Capture the cell that displays the provided text and extract its [X, Y] central coordinate. 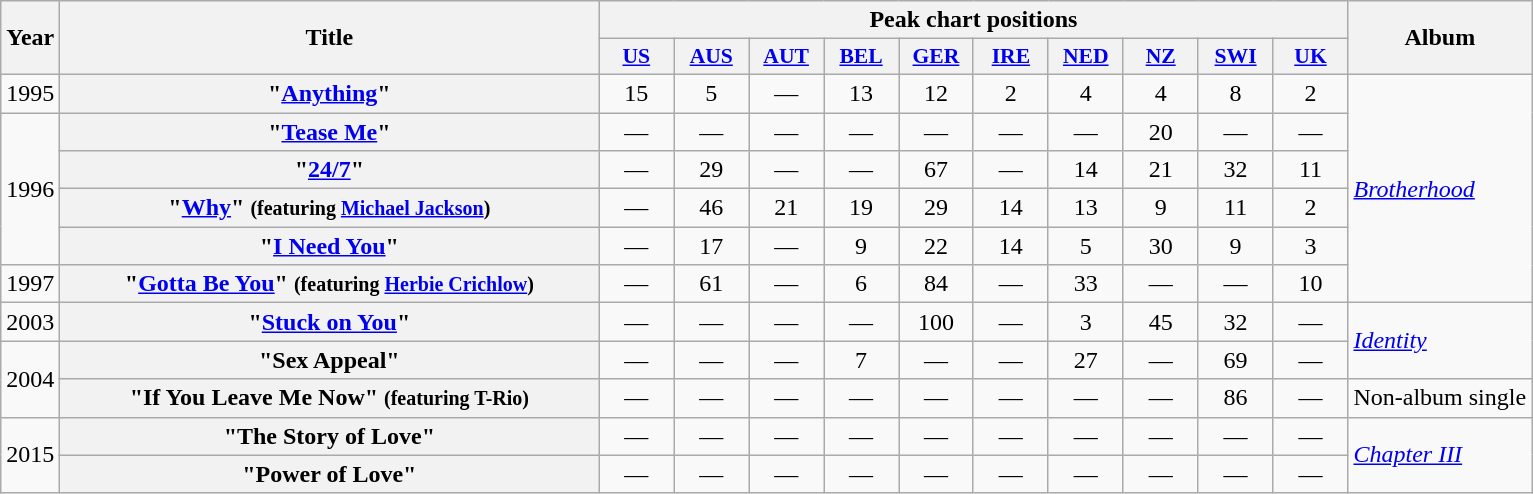
NZ [1160, 57]
"I Need You" [330, 246]
Album [1440, 38]
2003 [30, 322]
2015 [30, 455]
"If You Leave Me Now" (featuring T-Rio) [330, 398]
19 [862, 208]
Chapter III [1440, 455]
1995 [30, 93]
1997 [30, 284]
12 [936, 93]
100 [936, 322]
BEL [862, 57]
"Anything" [330, 93]
"The Story of Love" [330, 436]
22 [936, 246]
US [636, 57]
AUT [786, 57]
Year [30, 38]
IRE [1010, 57]
GER [936, 57]
86 [1236, 398]
45 [1160, 322]
"Gotta Be You" (featuring Herbie Crichlow) [330, 284]
AUS [712, 57]
67 [936, 170]
27 [1086, 360]
10 [1310, 284]
UK [1310, 57]
46 [712, 208]
NED [1086, 57]
69 [1236, 360]
Brotherhood [1440, 188]
84 [936, 284]
17 [712, 246]
SWI [1236, 57]
"Power of Love" [330, 474]
7 [862, 360]
Title [330, 38]
33 [1086, 284]
20 [1160, 131]
15 [636, 93]
Identity [1440, 341]
"Sex Appeal" [330, 360]
"Why" (featuring Michael Jackson) [330, 208]
Peak chart positions [974, 20]
"Stuck on You" [330, 322]
"24/7" [330, 170]
Non-album single [1440, 398]
61 [712, 284]
6 [862, 284]
2004 [30, 379]
30 [1160, 246]
"Tease Me" [330, 131]
1996 [30, 188]
8 [1236, 93]
